Extract the [x, y] coordinate from the center of the cell holding the provided text.  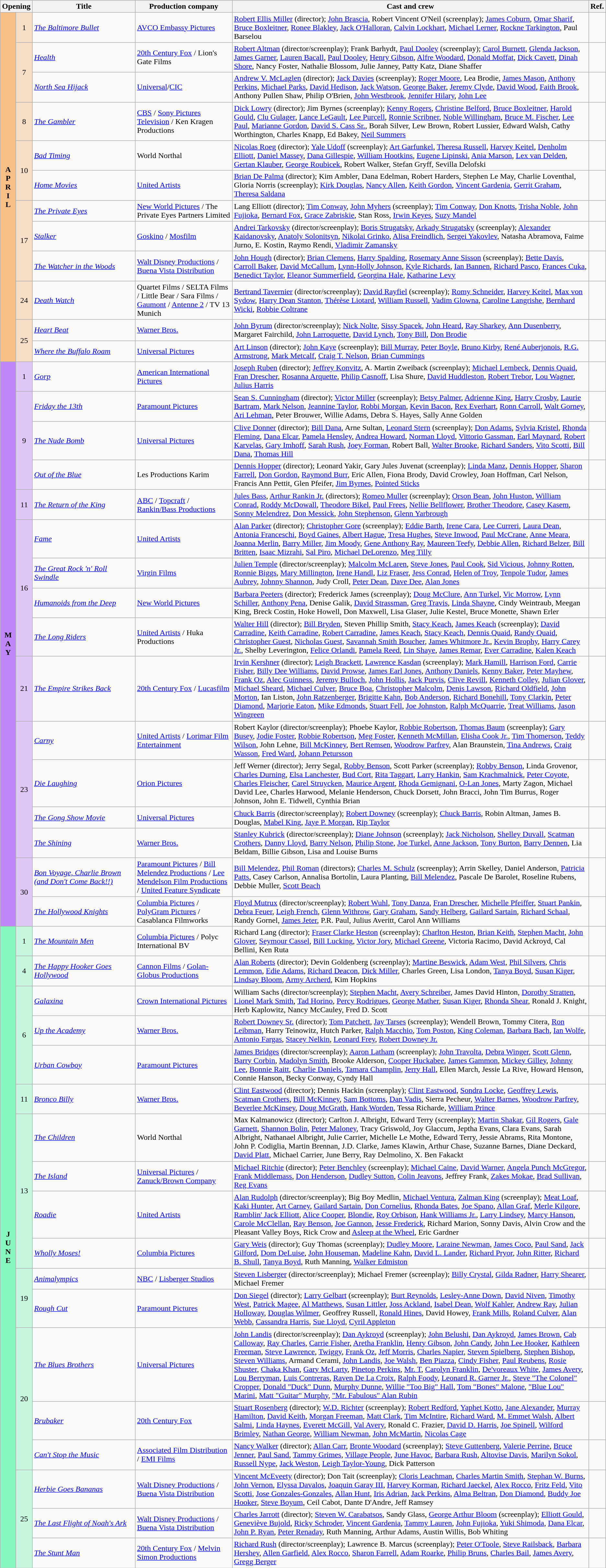
24 [24, 300]
The Great Rock 'n' Roll Swindle [84, 573]
United Artists / Lorimar Film Entertainment [184, 740]
20th Century Fox [184, 1421]
Out of the Blue [84, 475]
20 [24, 1399]
20th Century Fox / Lucasfilm [184, 689]
Stalker [84, 236]
Bad Timing [84, 155]
8 [24, 121]
The Shining [84, 843]
Universal Pictures / Zanuck/Brown Company [184, 1176]
The Return of the King [84, 505]
The Watcher in the Woods [84, 266]
The Happy Hooker Goes Hollywood [84, 971]
New World Pictures / The Private Eyes Partners Limited [184, 211]
Steven Lisberger (director/screenplay); Michael Fremer (screenplay); Billy Crystal, Gilda Radner, Harry Shearer, Michael Fremer [410, 1279]
Death Watch [84, 300]
Die Laughing [84, 783]
Home Movies [84, 185]
Virgin Films [184, 573]
Chuck Barris (director/screenplay); Robert Downey (screenplay); Chuck Barris, Robin Altman, James B. Douglas, Mabel King, Jaye P. Morgan, Rip Taylor [410, 818]
Humanoids from the Deep [84, 603]
Gorp [84, 377]
American International Pictures [184, 377]
Universal/CIC [184, 87]
The Empire Strikes Back [84, 689]
9 [24, 441]
Ref. [597, 6]
The Island [84, 1176]
Columbia Pictures [184, 1253]
19 [24, 1298]
Crown International Pictures [184, 1001]
Fame [84, 539]
6 [24, 1035]
NBC / Lisberger Studios [184, 1279]
4 [24, 971]
20th Century Fox / Lion's Gate Films [184, 57]
Carny [84, 740]
The Children [84, 1138]
Urban Cowboy [84, 1065]
Cannon Films / Golan-Globus Productions [184, 971]
Galaxina [84, 1001]
The Baltimore Bullet [84, 28]
Title [84, 6]
Columbia Pictures / PolyGram Pictures / Casablanca Filmworks [184, 911]
13 [24, 1191]
United Artists / Huka Productions [184, 637]
The Private Eyes [84, 211]
MAY [8, 644]
APRIL [8, 187]
Wholly Moses! [84, 1253]
Opening [16, 6]
The Stunt Man [84, 1553]
Orion Pictures [184, 783]
The Hollywood Knights [84, 911]
The Nude Bomb [84, 441]
Brubaker [84, 1421]
Associated Film Distribution / EMI Films [184, 1455]
The Mountain Men [84, 941]
The Long Riders [84, 637]
CBS / Sony Pictures Television / Ken Kragen Productions [184, 121]
21 [24, 689]
Goskino / Mosfilm [184, 236]
Herbie Goes Bananas [84, 1489]
16 [24, 588]
New World Pictures [184, 603]
Health [84, 57]
Les Productions Karim [184, 475]
Bon Voyage, Charlie Brown (and Don't Come Back!!) [84, 877]
Production company [184, 6]
Cast and crew [410, 6]
Columbia Pictures / Polyc International BV [184, 941]
The Gong Show Movie [84, 818]
ABC / Topcraft / Rankin/Bass Productions [184, 505]
Roadie [84, 1215]
Paramount Pictures / Bill Melendez Productions / Lee Mendelson Film Productions / United Feature Syndicate [184, 877]
Friday the 13th [84, 406]
20th Century Fox / Melvin Simon Productions [184, 1553]
Rough Cut [84, 1309]
The Blues Brothers [84, 1364]
Up the Academy [84, 1031]
JUNE [8, 1247]
Bronco Billy [84, 1099]
Where the Buffalo Roam [84, 351]
Can't Stop the Music [84, 1455]
10 [24, 170]
The Last Flight of Noah's Ark [84, 1523]
North Sea Hijack [84, 87]
23 [24, 789]
The Gambler [84, 121]
AVCO Embassy Pictures [184, 28]
17 [24, 240]
30 [24, 892]
Quartet Films / SELTA Films / Little Bear / Sara Films / Gaumont / Antenne 2 / TV 13 Munich [184, 300]
7 [24, 72]
Animalympics [84, 1279]
Heart Beat [84, 330]
